Determine the [x, y] coordinate at the center of the cell enclosing the given text.  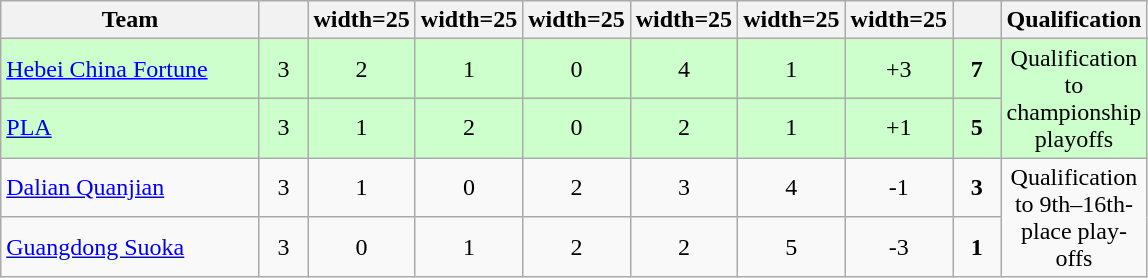
-3 [898, 247]
Team [130, 20]
Qualification to championship playoffs [1074, 98]
-1 [898, 188]
Guangdong Suoka [130, 247]
PLA [130, 128]
+1 [898, 128]
Qualification to 9th–16th-place play-offs [1074, 218]
Qualification [1074, 20]
Dalian Quanjian [130, 188]
+3 [898, 69]
7 [976, 69]
Hebei China Fortune [130, 69]
